Extract the (X, Y) coordinate from the center of the cell holding the provided text.  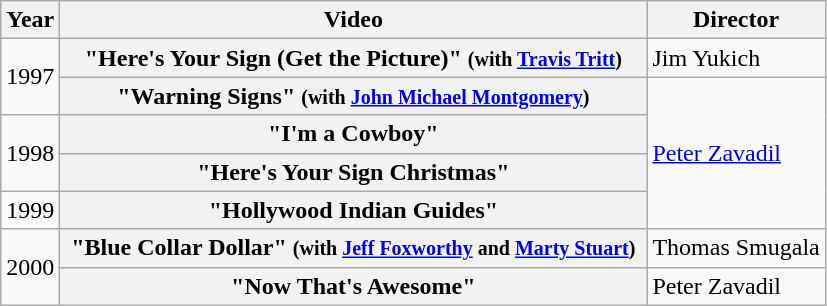
Jim Yukich (736, 58)
"Here's Your Sign (Get the Picture)" (with Travis Tritt) (354, 58)
Video (354, 20)
Year (30, 20)
"Hollywood Indian Guides" (354, 210)
2000 (30, 267)
"I'm a Cowboy" (354, 134)
1999 (30, 210)
"Now That's Awesome" (354, 286)
"Warning Signs" (with John Michael Montgomery) (354, 96)
Director (736, 20)
"Here's Your Sign Christmas" (354, 172)
"Blue Collar Dollar" (with Jeff Foxworthy and Marty Stuart) (354, 248)
1998 (30, 153)
Thomas Smugala (736, 248)
1997 (30, 77)
